Pinpoint the cell where the given text exists, returning its [X, Y] midpoint coordinate. 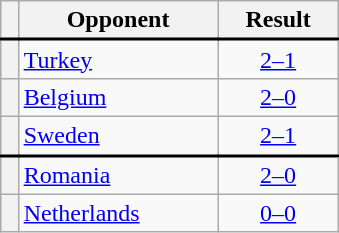
Romania [118, 174]
Turkey [118, 60]
Result [278, 20]
0–0 [278, 213]
Sweden [118, 136]
Netherlands [118, 213]
Belgium [118, 97]
Opponent [118, 20]
